Capture the cell that displays the provided text and extract its [X, Y] central coordinate. 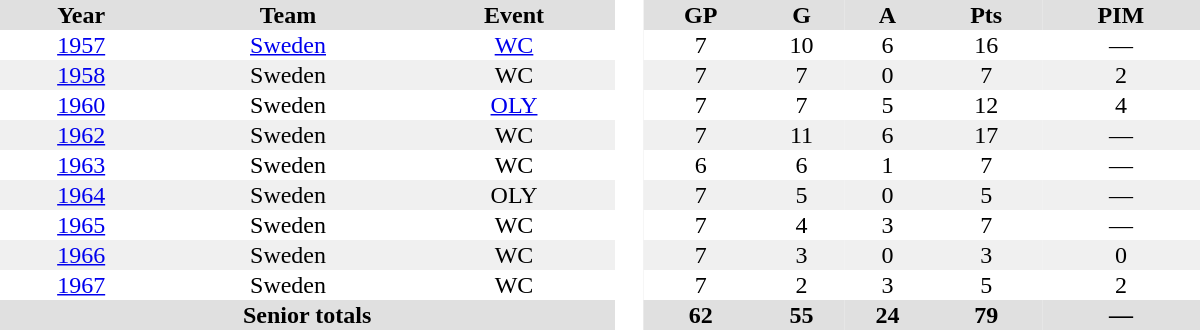
12 [986, 105]
A [887, 15]
62 [701, 315]
1 [887, 165]
1960 [81, 105]
GP [701, 15]
17 [986, 135]
16 [986, 45]
Pts [986, 15]
Senior totals [307, 315]
11 [802, 135]
Year [81, 15]
1958 [81, 75]
1967 [81, 285]
G [802, 15]
55 [802, 315]
1965 [81, 225]
PIM [1121, 15]
1962 [81, 135]
1957 [81, 45]
1964 [81, 195]
Team [288, 15]
1963 [81, 165]
79 [986, 315]
1966 [81, 255]
10 [802, 45]
24 [887, 315]
Event [514, 15]
